Capture the cell that displays the provided text and extract its [x, y] central coordinate. 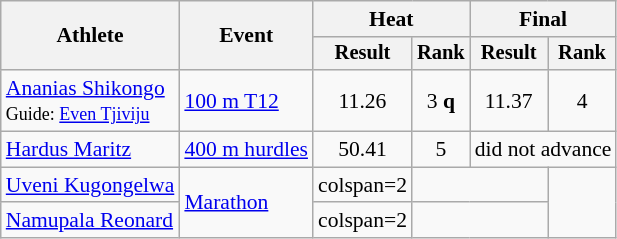
Ananias ShikongoGuide: Even Tjiviju [90, 100]
11.37 [509, 100]
4 [582, 100]
400 m hurdles [246, 150]
Athlete [90, 36]
50.41 [362, 150]
Hardus Maritz [90, 150]
Final [544, 19]
did not advance [544, 150]
3 q [441, 100]
Marathon [246, 202]
100 m T12 [246, 100]
11.26 [362, 100]
Event [246, 36]
Namupala Reonard [90, 221]
Heat [392, 19]
Uveni Kugongelwa [90, 185]
5 [441, 150]
